Pinpoint the cell where the given text exists, returning its (x, y) midpoint coordinate. 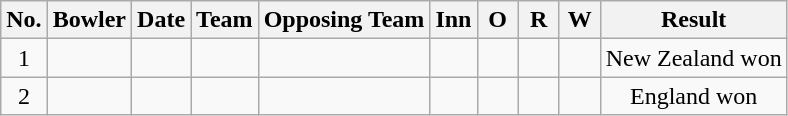
Inn (454, 20)
R (538, 20)
W (580, 20)
Team (225, 20)
Bowler (89, 20)
2 (24, 96)
New Zealand won (694, 58)
Result (694, 20)
1 (24, 58)
O (498, 20)
Opposing Team (344, 20)
Date (162, 20)
No. (24, 20)
England won (694, 96)
